Capture the cell that displays the provided text and extract its (X, Y) central coordinate. 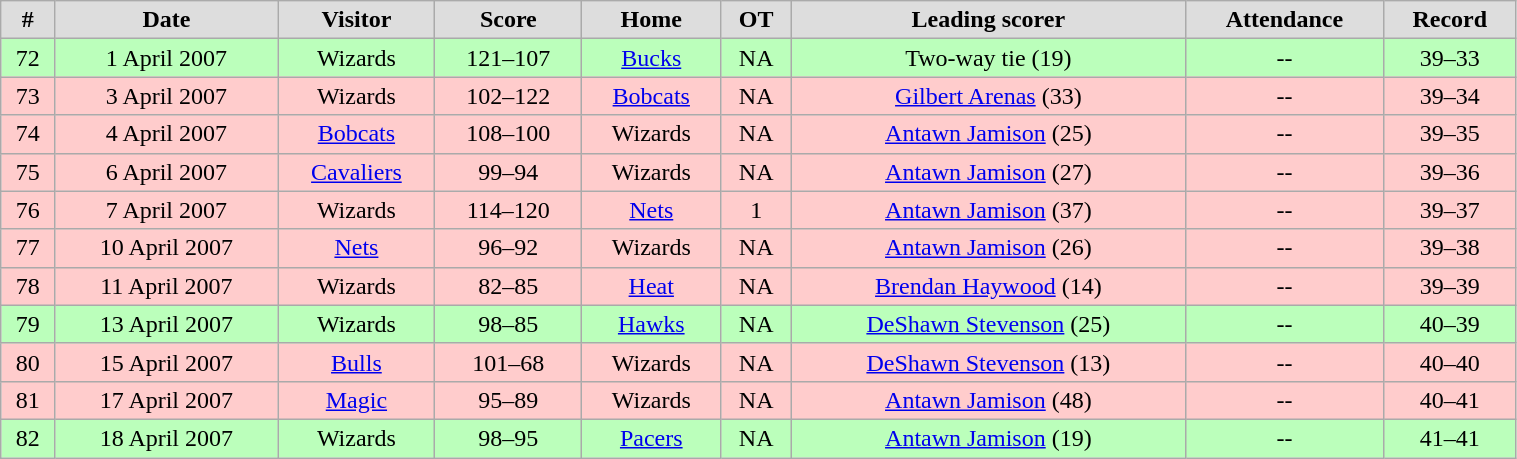
DeShawn Stevenson (25) (988, 324)
Two-way tie (19) (988, 58)
3 April 2007 (166, 96)
98–85 (508, 324)
39–37 (1450, 210)
DeShawn Stevenson (13) (988, 362)
39–38 (1450, 248)
17 April 2007 (166, 400)
Antawn Jamison (48) (988, 400)
101–68 (508, 362)
Antawn Jamison (37) (988, 210)
95–89 (508, 400)
Antawn Jamison (26) (988, 248)
7 April 2007 (166, 210)
Pacers (652, 438)
40–40 (1450, 362)
Gilbert Arenas (33) (988, 96)
6 April 2007 (166, 172)
Hawks (652, 324)
102–122 (508, 96)
Cavaliers (356, 172)
15 April 2007 (166, 362)
96–92 (508, 248)
Brendan Haywood (14) (988, 286)
39–36 (1450, 172)
40–39 (1450, 324)
82–85 (508, 286)
OT (756, 20)
41–41 (1450, 438)
72 (28, 58)
121–107 (508, 58)
10 April 2007 (166, 248)
78 (28, 286)
Antawn Jamison (25) (988, 134)
108–100 (508, 134)
39–39 (1450, 286)
80 (28, 362)
Antawn Jamison (19) (988, 438)
Date (166, 20)
Home (652, 20)
1 (756, 210)
75 (28, 172)
98–95 (508, 438)
4 April 2007 (166, 134)
Record (1450, 20)
82 (28, 438)
39–34 (1450, 96)
Leading scorer (988, 20)
Antawn Jamison (27) (988, 172)
Visitor (356, 20)
77 (28, 248)
73 (28, 96)
39–35 (1450, 134)
76 (28, 210)
81 (28, 400)
Attendance (1284, 20)
Heat (652, 286)
40–41 (1450, 400)
Score (508, 20)
Magic (356, 400)
13 April 2007 (166, 324)
39–33 (1450, 58)
Bulls (356, 362)
114–120 (508, 210)
18 April 2007 (166, 438)
74 (28, 134)
# (28, 20)
Bucks (652, 58)
79 (28, 324)
11 April 2007 (166, 286)
1 April 2007 (166, 58)
99–94 (508, 172)
